For the text-containing cell, return its midpoint in (x, y) coordinate format. 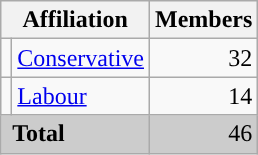
Conservative (81, 58)
Total (76, 134)
Members (204, 20)
Labour (81, 96)
46 (204, 134)
14 (204, 96)
32 (204, 58)
Affiliation (76, 20)
